Find where the given text appears and provide that cell's center as (X, Y) coordinate. 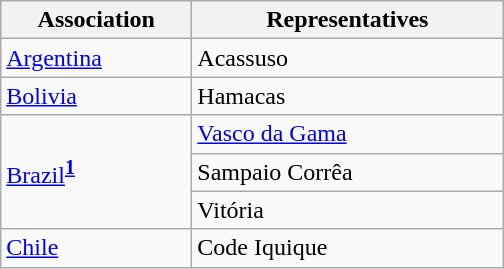
Argentina (96, 58)
Bolivia (96, 96)
Code Iquique (348, 248)
Hamacas (348, 96)
Brazil1 (96, 172)
Chile (96, 248)
Association (96, 20)
Sampaio Corrêa (348, 172)
Representatives (348, 20)
Vasco da Gama (348, 134)
Acassuso (348, 58)
Vitória (348, 210)
